Capture the cell that displays the provided text and extract its (X, Y) central coordinate. 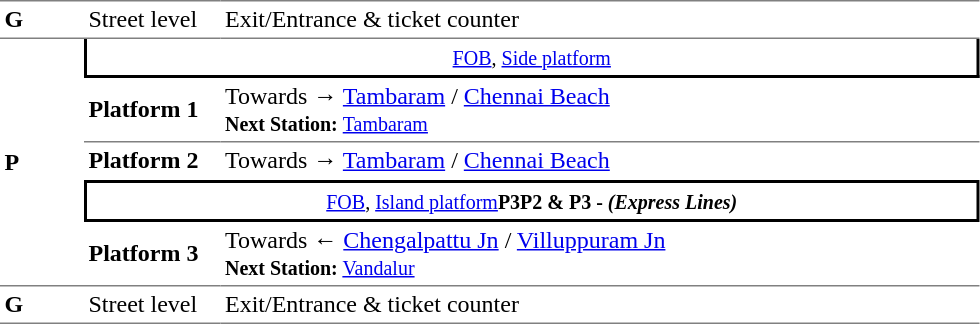
Towards ← Chengalpattu Jn / Villuppuram JnNext Station: Vandalur (600, 254)
Platform 3 (152, 254)
Towards → Tambaram / Chennai BeachNext Station: Tambaram (600, 110)
P (42, 163)
Towards → Tambaram / Chennai Beach (600, 161)
FOB, Side platform (532, 58)
Platform 1 (152, 110)
Platform 2 (152, 161)
FOB, Island platformP3P2 & P3 - (Express Lines) (532, 201)
